Detect which cell encompasses the target text, then output its [X, Y] center coordinate. 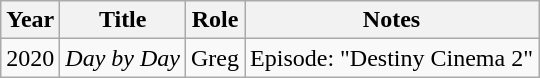
Role [216, 20]
Episode: "Destiny Cinema 2" [392, 58]
Year [30, 20]
Notes [392, 20]
2020 [30, 58]
Title [123, 20]
Day by Day [123, 58]
Greg [216, 58]
